Locate the cell with the specified text and output its (X, Y) center coordinate. 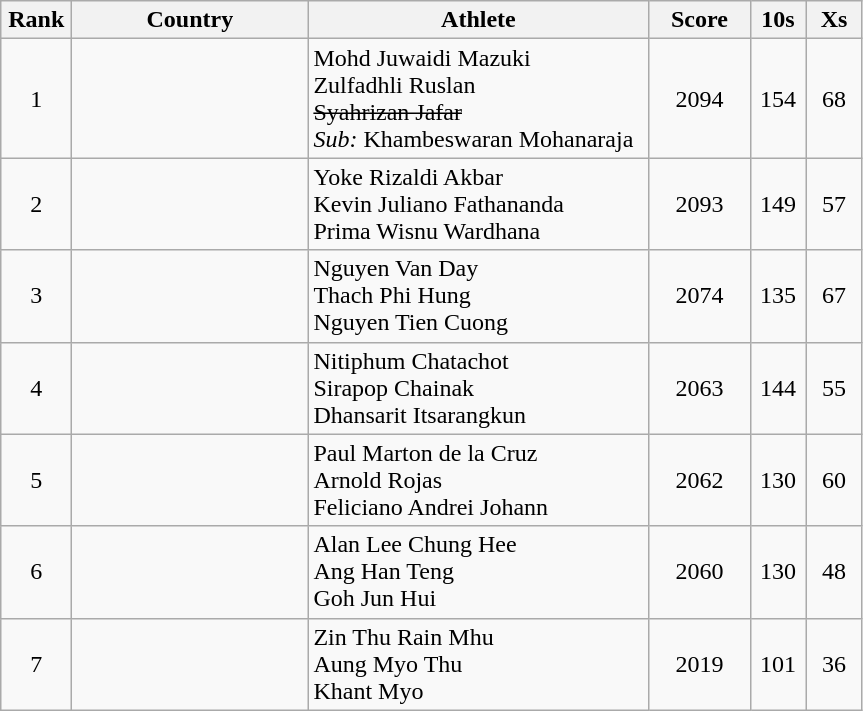
Xs (834, 20)
6 (36, 572)
10s (778, 20)
68 (834, 98)
Alan Lee Chung HeeAng Han TengGoh Jun Hui (478, 572)
Score (700, 20)
60 (834, 480)
Mohd Juwaidi MazukiZulfadhli RuslanSyahrizan JafarSub: Khambeswaran Mohanaraja (478, 98)
Athlete (478, 20)
2074 (700, 296)
154 (778, 98)
2060 (700, 572)
Nguyen Van DayThach Phi HungNguyen Tien Cuong (478, 296)
7 (36, 664)
Yoke Rizaldi AkbarKevin Juliano FathanandaPrima Wisnu Wardhana (478, 204)
Country (190, 20)
3 (36, 296)
2 (36, 204)
Rank (36, 20)
48 (834, 572)
36 (834, 664)
2019 (700, 664)
Nitiphum ChatachotSirapop ChainakDhansarit Itsarangkun (478, 388)
2063 (700, 388)
5 (36, 480)
4 (36, 388)
57 (834, 204)
1 (36, 98)
135 (778, 296)
2093 (700, 204)
55 (834, 388)
2094 (700, 98)
Paul Marton de la CruzArnold RojasFeliciano Andrei Johann (478, 480)
149 (778, 204)
101 (778, 664)
2062 (700, 480)
144 (778, 388)
Zin Thu Rain MhuAung Myo ThuKhant Myo (478, 664)
67 (834, 296)
